Output the (x, y) coordinate of the center of the cell containing the given text.  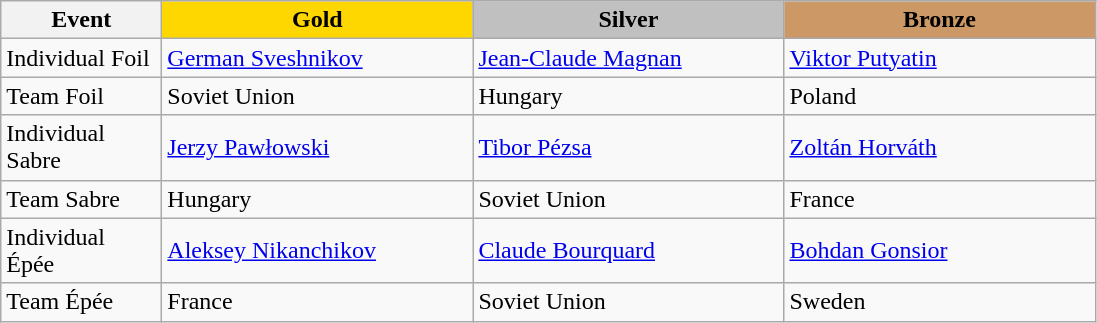
German Sveshnikov (318, 58)
Individual Foil (82, 58)
Jean-Claude Magnan (628, 58)
Team Épée (82, 302)
Silver (628, 20)
Bronze (940, 20)
Team Foil (82, 96)
Individual Sabre (82, 148)
Gold (318, 20)
Claude Bourquard (628, 250)
Tibor Pézsa (628, 148)
Poland (940, 96)
Team Sabre (82, 199)
Sweden (940, 302)
Zoltán Horváth (940, 148)
Event (82, 20)
Individual Épée (82, 250)
Aleksey Nikanchikov (318, 250)
Bohdan Gonsior (940, 250)
Viktor Putyatin (940, 58)
Jerzy Pawłowski (318, 148)
